Return the [x, y] coordinate for the center point of the cell that contains the specified text.  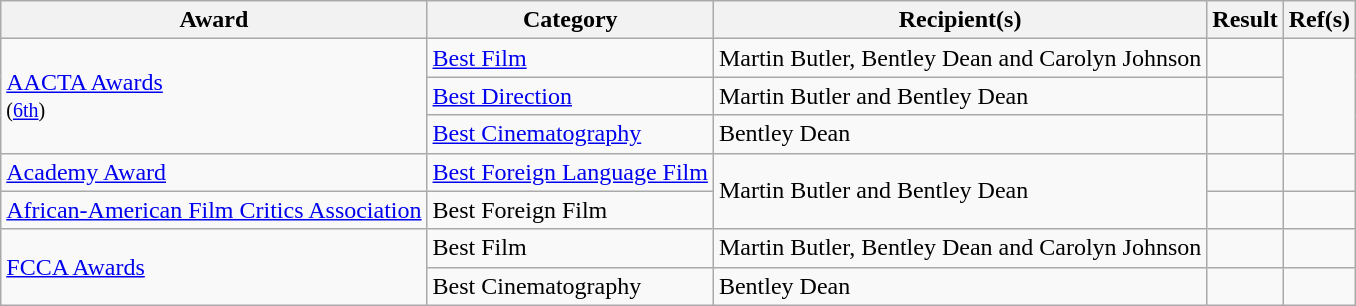
Recipient(s) [960, 20]
Award [214, 20]
Best Foreign Language Film [570, 172]
Academy Award [214, 172]
Best Foreign Film [570, 210]
African-American Film Critics Association [214, 210]
Category [570, 20]
Best Direction [570, 96]
AACTA Awards(6th) [214, 96]
Ref(s) [1319, 20]
Result [1245, 20]
FCCA Awards [214, 267]
